Extract the [X, Y] coordinate from the center of the cell holding the provided text.  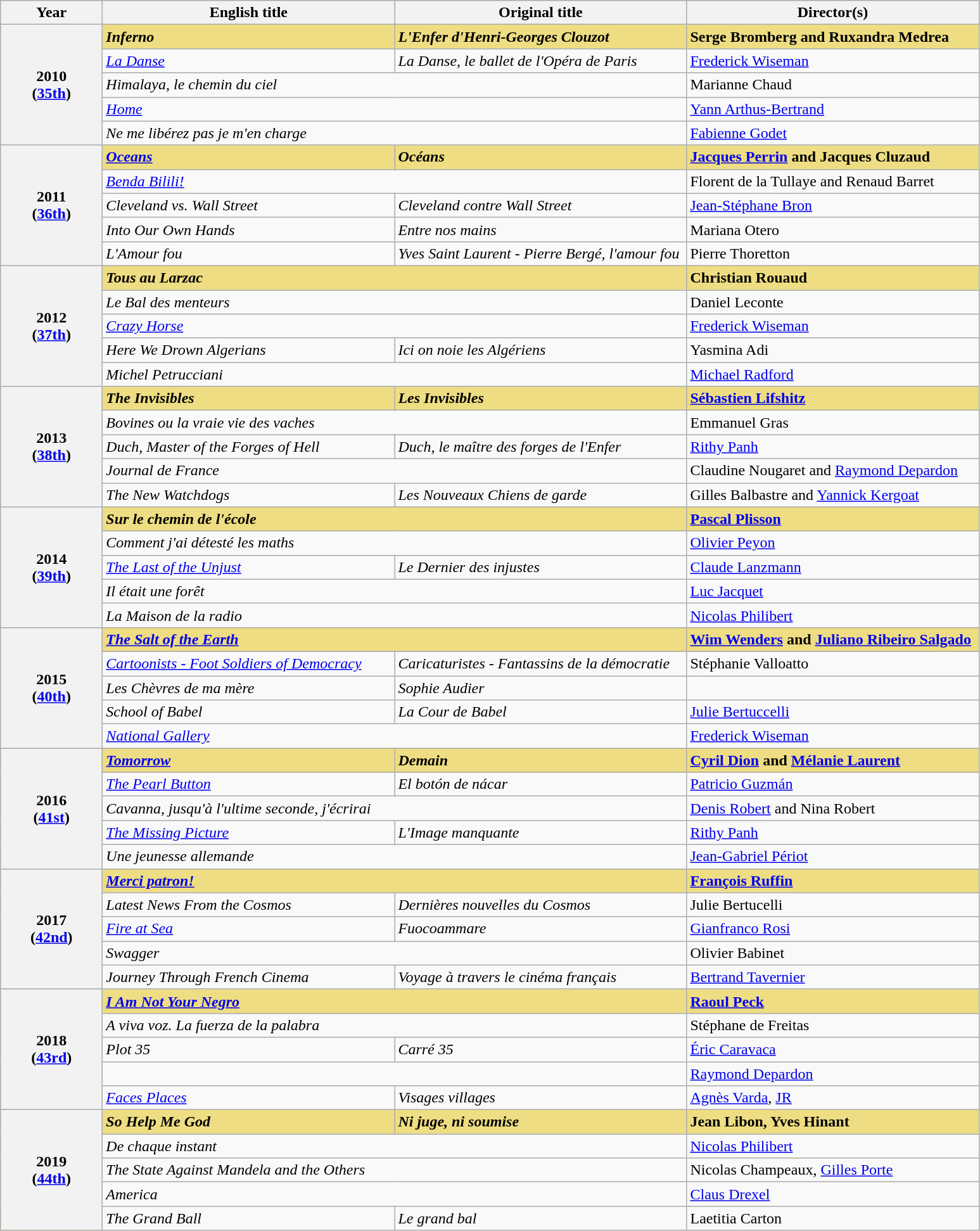
Marianne Chaud [832, 85]
La Danse, le ballet de l'Opéra de Paris [541, 61]
Denis Robert and Nina Robert [832, 808]
Olivier Babinet [832, 953]
Claude Lanzmann [832, 567]
Latest News From the Cosmos [248, 905]
2012(37th) [52, 326]
Agnès Varda, JR [832, 1098]
Himalaya, le chemin du ciel [395, 85]
The Pearl Button [248, 784]
Fabienne Godet [832, 133]
Nicolas Champeaux, Gilles Porte [832, 1170]
Patricio Guzmán [832, 784]
Les Chèvres de ma mère [248, 687]
Jean-Stéphane Bron [832, 205]
Sur le chemin de l'école [395, 519]
Bertrand Tavernier [832, 977]
Cleveland vs. Wall Street [248, 205]
So Help Me God [248, 1122]
Michel Petrucciani [395, 374]
2010(35th) [52, 85]
Original title [541, 13]
The Salt of the Earth [395, 639]
Year [52, 13]
Le Bal des menteurs [395, 302]
Visages villages [541, 1098]
La Danse [248, 61]
School of Babel [248, 712]
Fire at Sea [248, 929]
Sébastien Lifshitz [832, 399]
L'Amour fou [248, 253]
Océans [541, 157]
Olivier Peyon [832, 543]
Duch, Master of the Forges of Hell [248, 447]
Bovines ou la vraie vie des vaches [395, 423]
Faces Places [248, 1098]
The Missing Picture [248, 832]
Director(s) [832, 13]
Julie Bertucelli [832, 905]
Serge Bromberg and Ruxandra Medrea [832, 37]
Swagger [395, 953]
Stéphanie Valloatto [832, 663]
Cyril Dion and Mélanie Laurent [832, 760]
America [395, 1194]
The New Watchdogs [248, 495]
Fuocoammare [541, 929]
Cleveland contre Wall Street [541, 205]
The Last of the Unjust [248, 567]
Journey Through French Cinema [248, 977]
Sophie Audier [541, 687]
Gilles Balbastre and Yannick Kergoat [832, 495]
Il était une forêt [395, 591]
2014(39th) [52, 567]
The Grand Ball [248, 1218]
Pierre Thoretton [832, 253]
Yann Arthus-Bertrand [832, 109]
Le Dernier des injustes [541, 567]
Carré 35 [541, 1049]
Yasmina Adi [832, 350]
Home [395, 109]
Ni juge, ni soumise [541, 1122]
Les Invisibles [541, 399]
Claudine Nougaret and Raymond Depardon [832, 471]
Pascal Plisson [832, 519]
Here We Drown Algerians [248, 350]
Yves Saint Laurent - Pierre Bergé, l'amour fou [541, 253]
Merci patron! [395, 881]
A viva voz. La fuerza de la palabra [395, 1025]
El botón de nácar [541, 784]
Cartoonists - Foot Soldiers of Democracy [248, 663]
Les Nouveaux Chiens de garde [541, 495]
Journal de France [395, 471]
La Maison de la radio [395, 615]
Une jeunesse allemande [395, 857]
Gianfranco Rosi [832, 929]
Éric Caravaca [832, 1049]
The State Against Mandela and the Others [395, 1170]
Jacques Perrin and Jacques Cluzaud [832, 157]
Emmanuel Gras [832, 423]
Voyage à travers le cinéma français [541, 977]
Stéphane de Freitas [832, 1025]
Tous au Larzac [395, 277]
Christian Rouaud [832, 277]
Duch, le maître des forges de l'Enfer [541, 447]
Entre nos mains [541, 229]
2011(36th) [52, 205]
Tomorrow [248, 760]
Plot 35 [248, 1049]
2016(41st) [52, 808]
François Ruffin [832, 881]
Demain [541, 760]
Daniel Leconte [832, 302]
Laetitia Carton [832, 1218]
Claus Drexel [832, 1194]
Ici on noie les Algériens [541, 350]
Benda Bilili! [395, 181]
The Invisibles [248, 399]
Into Our Own Hands [248, 229]
Jean-Gabriel Périot [832, 857]
National Gallery [395, 736]
Mariana Otero [832, 229]
Le grand bal [541, 1218]
2015(40th) [52, 687]
La Cour de Babel [541, 712]
De chaque instant [395, 1146]
Crazy Horse [395, 326]
2019(44th) [52, 1170]
Comment j'ai détesté les maths [395, 543]
I Am Not Your Negro [395, 1001]
Ne me libérez pas je m'en charge [395, 133]
2017(42nd) [52, 929]
Raoul Peck [832, 1001]
Wim Wenders and Juliano Ribeiro Salgado [832, 639]
L'Image manquante [541, 832]
English title [248, 13]
Oceans [248, 157]
Caricaturistes - Fantassins de la démocratie [541, 663]
2018(43rd) [52, 1049]
Luc Jacquet [832, 591]
Jean Libon, Yves Hinant [832, 1122]
Michael Radford [832, 374]
2013(38th) [52, 447]
Julie Bertuccelli [832, 712]
Cavanna, jusqu'à l'ultime seconde, j'écrirai [395, 808]
Inferno [248, 37]
Raymond Depardon [832, 1074]
Dernières nouvelles du Cosmos [541, 905]
Florent de la Tullaye and Renaud Barret [832, 181]
L'Enfer d'Henri-Georges Clouzot [541, 37]
